Return [X, Y] of the center of cell containing provided text 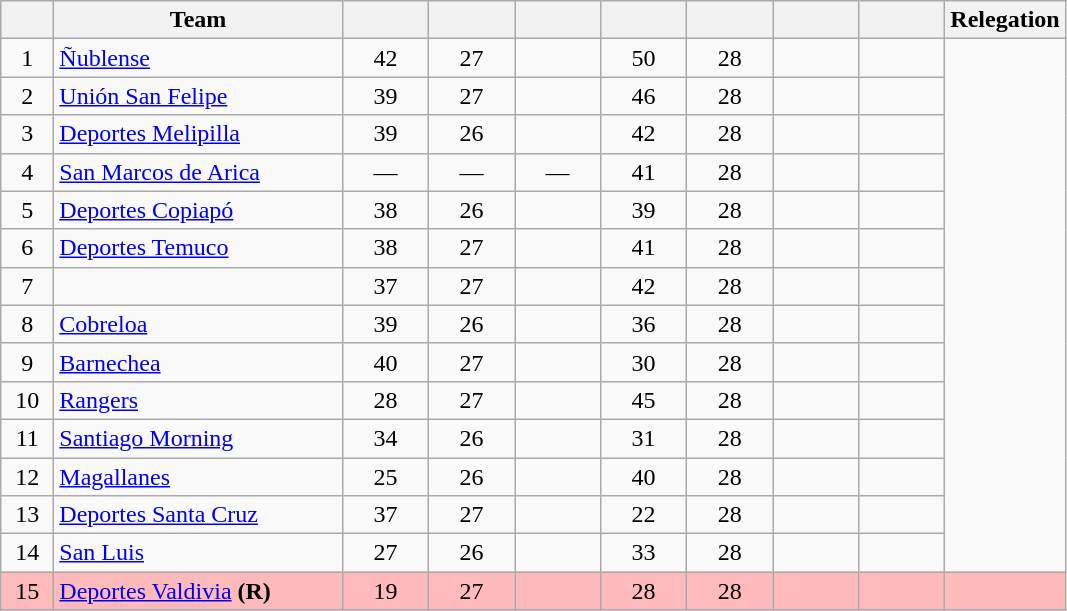
San Marcos de Arica [198, 172]
6 [28, 248]
3 [28, 134]
Deportes Melipilla [198, 134]
Unión San Felipe [198, 96]
12 [28, 477]
10 [28, 400]
25 [385, 477]
31 [644, 438]
30 [644, 362]
33 [644, 553]
9 [28, 362]
Barnechea [198, 362]
Deportes Temuco [198, 248]
Deportes Copiapó [198, 210]
Deportes Santa Cruz [198, 515]
4 [28, 172]
Relegation [1005, 20]
5 [28, 210]
San Luis [198, 553]
7 [28, 286]
Ñublense [198, 58]
13 [28, 515]
Cobreloa [198, 324]
Rangers [198, 400]
11 [28, 438]
Magallanes [198, 477]
Santiago Morning [198, 438]
50 [644, 58]
19 [385, 591]
45 [644, 400]
Deportes Valdivia (R) [198, 591]
36 [644, 324]
8 [28, 324]
1 [28, 58]
Team [198, 20]
15 [28, 591]
46 [644, 96]
2 [28, 96]
34 [385, 438]
22 [644, 515]
14 [28, 553]
